Find where the given text appears and provide that cell's center as [x, y] coordinate. 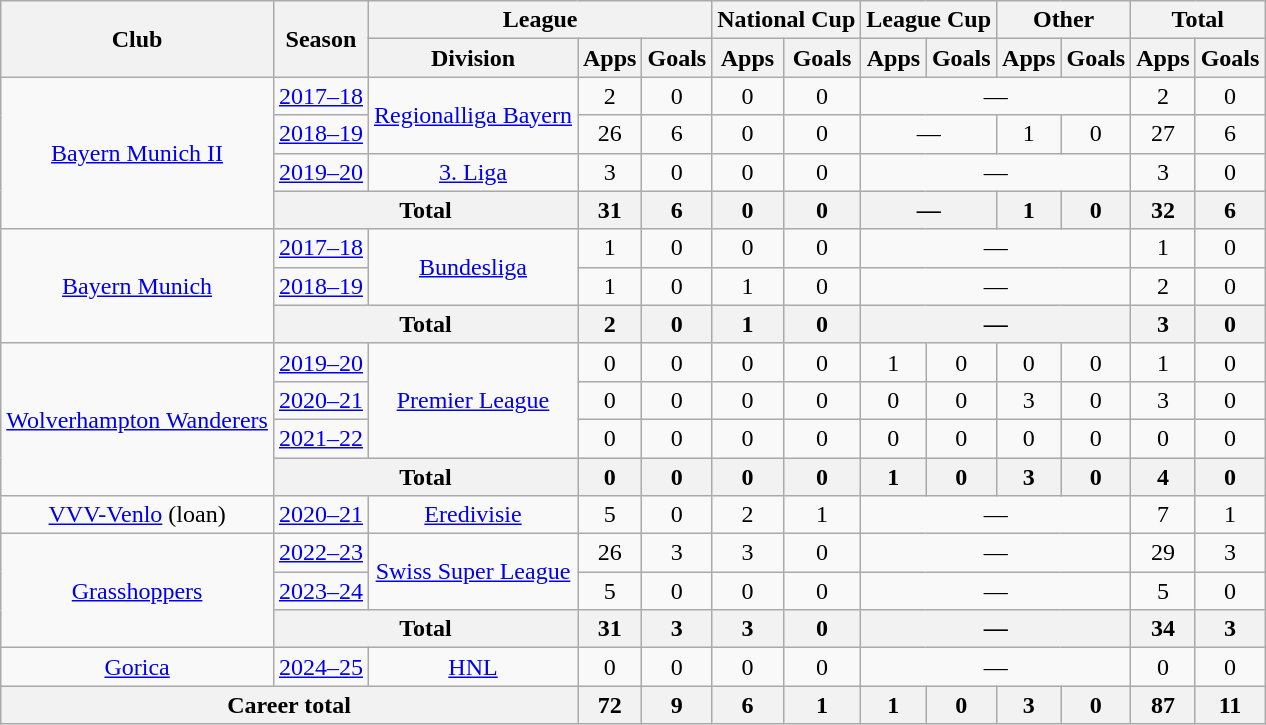
Wolverhampton Wanderers [138, 419]
HNL [472, 667]
2023–24 [320, 591]
Other [1064, 20]
72 [610, 705]
11 [1230, 705]
3. Liga [472, 172]
2024–25 [320, 667]
Premier League [472, 400]
Swiss Super League [472, 572]
VVV-Venlo (loan) [138, 515]
32 [1163, 210]
Grasshoppers [138, 591]
87 [1163, 705]
27 [1163, 134]
2022–23 [320, 553]
Club [138, 39]
4 [1163, 477]
Eredivisie [472, 515]
Division [472, 58]
9 [677, 705]
7 [1163, 515]
League Cup [929, 20]
Career total [290, 705]
National Cup [786, 20]
Season [320, 39]
Bayern Munich II [138, 153]
Regionalliga Bayern [472, 115]
League [540, 20]
29 [1163, 553]
2021–22 [320, 438]
Bundesliga [472, 267]
34 [1163, 629]
Bayern Munich [138, 286]
Gorica [138, 667]
